Return the (X, Y) coordinate for the center point of the cell that contains the specified text.  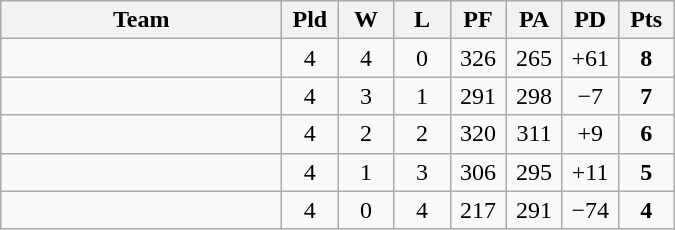
7 (646, 96)
PD (590, 20)
−74 (590, 210)
L (422, 20)
306 (478, 172)
265 (534, 58)
+11 (590, 172)
6 (646, 134)
217 (478, 210)
Pld (310, 20)
PA (534, 20)
Team (142, 20)
320 (478, 134)
W (366, 20)
Pts (646, 20)
+9 (590, 134)
+61 (590, 58)
PF (478, 20)
−7 (590, 96)
8 (646, 58)
5 (646, 172)
298 (534, 96)
326 (478, 58)
311 (534, 134)
295 (534, 172)
